Extract the (x, y) coordinate from the center of the cell holding the provided text.  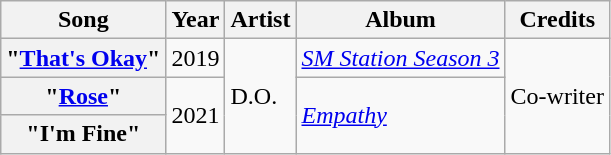
Song (84, 20)
Co-writer (557, 96)
Album (400, 20)
Credits (557, 20)
Artist (260, 20)
Empathy (400, 115)
"I'm Fine" (84, 134)
"That's Okay" (84, 58)
2019 (196, 58)
Year (196, 20)
D.O. (260, 96)
"Rose" (84, 96)
2021 (196, 115)
SM Station Season 3 (400, 58)
